Return the (X, Y) coordinate for the center point of the cell that contains the specified text.  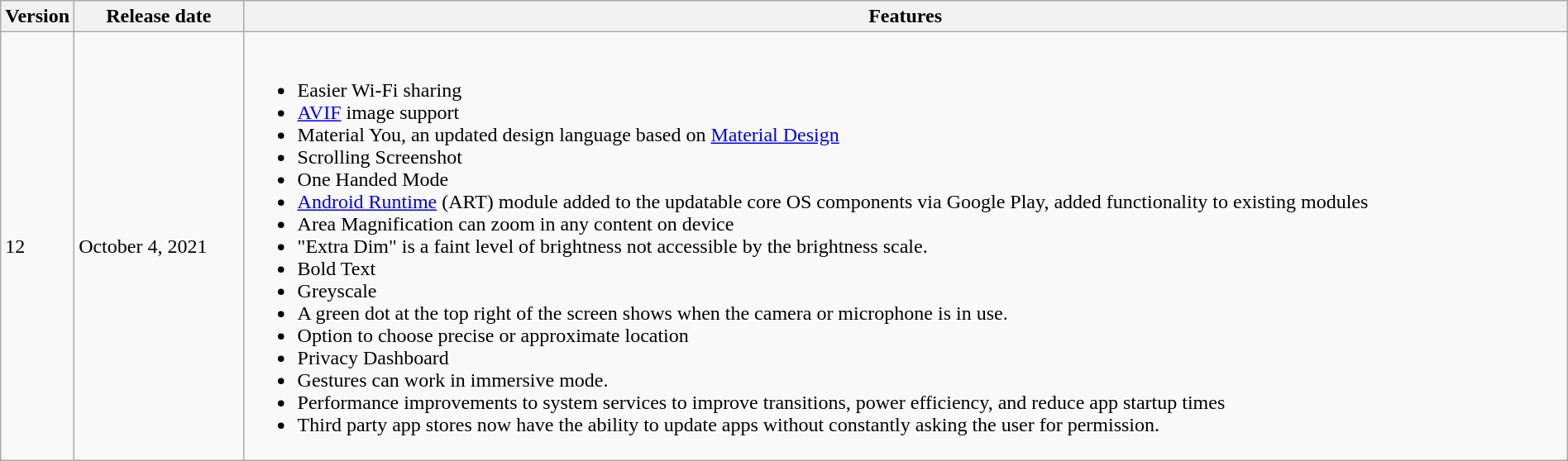
Release date (159, 17)
Version (38, 17)
12 (38, 246)
Features (905, 17)
October 4, 2021 (159, 246)
